Find where the given text appears and provide that cell's center as [x, y] coordinate. 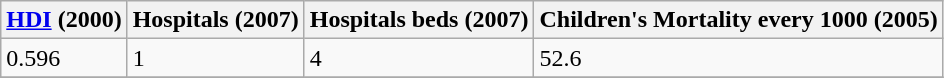
Hospitals beds (2007) [419, 20]
0.596 [64, 58]
4 [419, 58]
1 [216, 58]
Children's Mortality every 1000 (2005) [738, 20]
HDI (2000) [64, 20]
Hospitals (2007) [216, 20]
52.6 [738, 58]
